Determine the [x, y] coordinate at the center of the cell enclosing the given text.  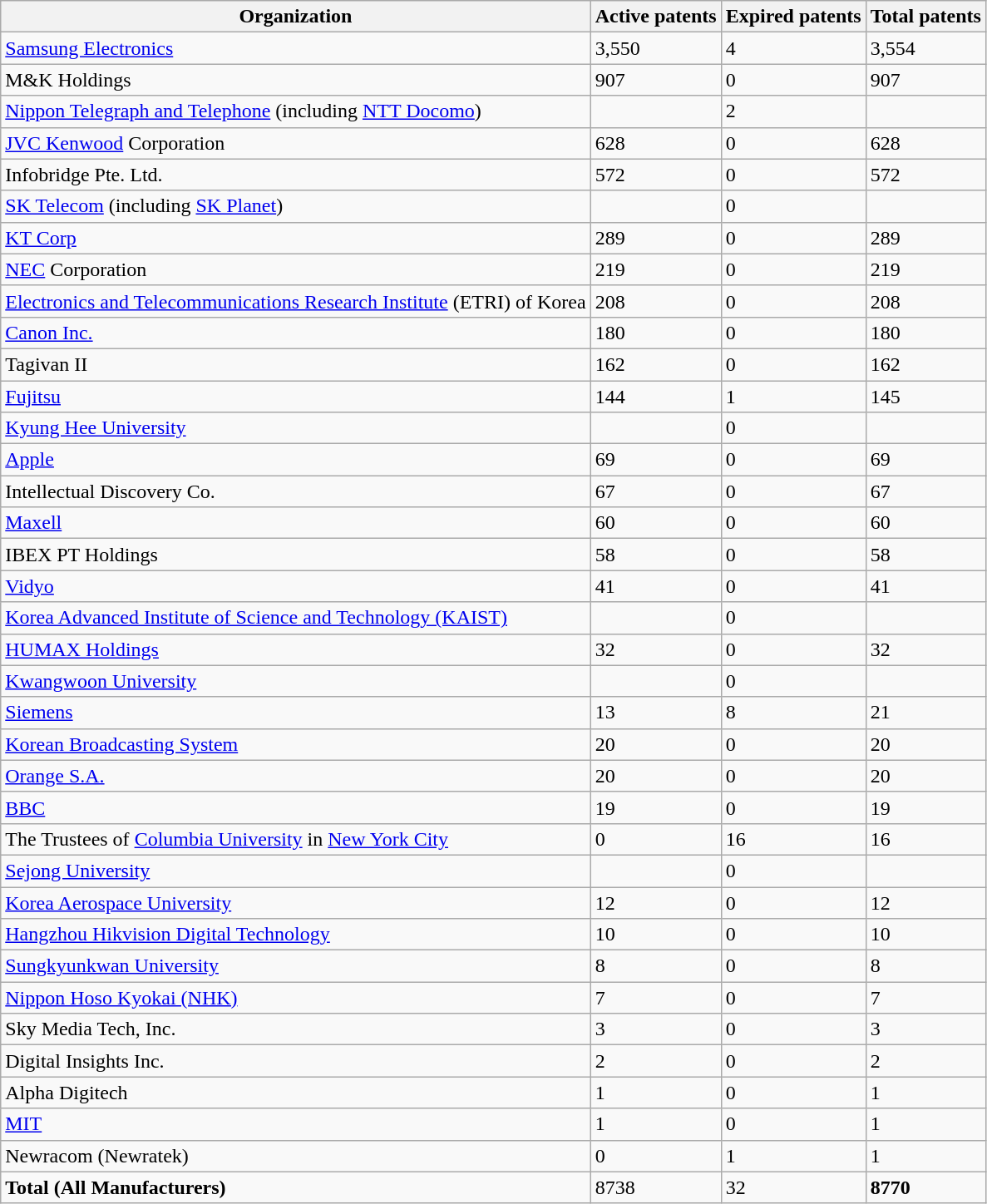
Korea Advanced Institute of Science and Technology (KAIST) [296, 618]
M&K Holdings [296, 80]
Total (All Manufacturers) [296, 1187]
Orange S.A. [296, 776]
8738 [655, 1187]
JVC Kenwood Corporation [296, 143]
Apple [296, 460]
Nippon Hoso Kyokai (NHK) [296, 998]
MIT [296, 1124]
NEC Corporation [296, 269]
Total patents [925, 17]
Hangzhou Hikvision Digital Technology [296, 935]
Canon Inc. [296, 333]
145 [925, 397]
Sky Media Tech, Inc. [296, 1029]
Fujitsu [296, 397]
Sungkyunkwan University [296, 966]
Organization [296, 17]
Digital Insights Inc. [296, 1061]
Active patents [655, 17]
Electronics and Telecommunications Research Institute (ETRI) of Korea [296, 301]
Kwangwoon University [296, 681]
Intellectual Discovery Co. [296, 491]
Tagivan II [296, 364]
Nippon Telegraph and Telephone (including NTT Docomo) [296, 111]
KT Corp [296, 238]
21 [925, 713]
3,550 [655, 48]
SK Telecom (including SK Planet) [296, 206]
Samsung Electronics [296, 48]
3,554 [925, 48]
144 [655, 397]
4 [793, 48]
Sejong University [296, 871]
Infobridge Pte. Ltd. [296, 175]
Vidyo [296, 586]
Newracom (Newratek) [296, 1156]
Expired patents [793, 17]
Siemens [296, 713]
13 [655, 713]
8770 [925, 1187]
IBEX PT Holdings [296, 555]
Korean Broadcasting System [296, 744]
The Trustees of Columbia University in New York City [296, 839]
Kyung Hee University [296, 428]
Alpha Digitech [296, 1093]
Korea Aerospace University [296, 902]
HUMAX Holdings [296, 649]
BBC [296, 807]
Maxell [296, 523]
